Locate the cell with the specified text and output its [X, Y] center coordinate. 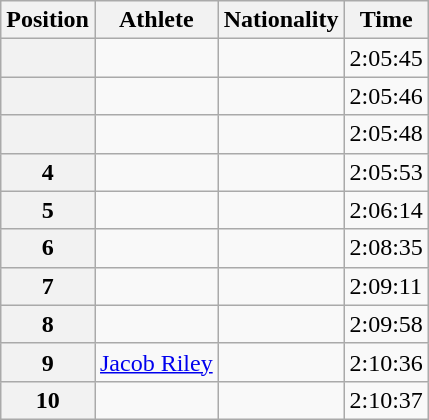
9 [48, 362]
8 [48, 324]
2:09:11 [386, 286]
2:08:35 [386, 248]
10 [48, 400]
4 [48, 172]
Time [386, 20]
2:05:53 [386, 172]
Jacob Riley [156, 362]
Position [48, 20]
5 [48, 210]
2:09:58 [386, 324]
2:10:36 [386, 362]
Nationality [281, 20]
6 [48, 248]
2:05:45 [386, 58]
7 [48, 286]
2:10:37 [386, 400]
2:05:48 [386, 134]
2:06:14 [386, 210]
2:05:46 [386, 96]
Athlete [156, 20]
